Locate the cell with the specified text and output its [x, y] center coordinate. 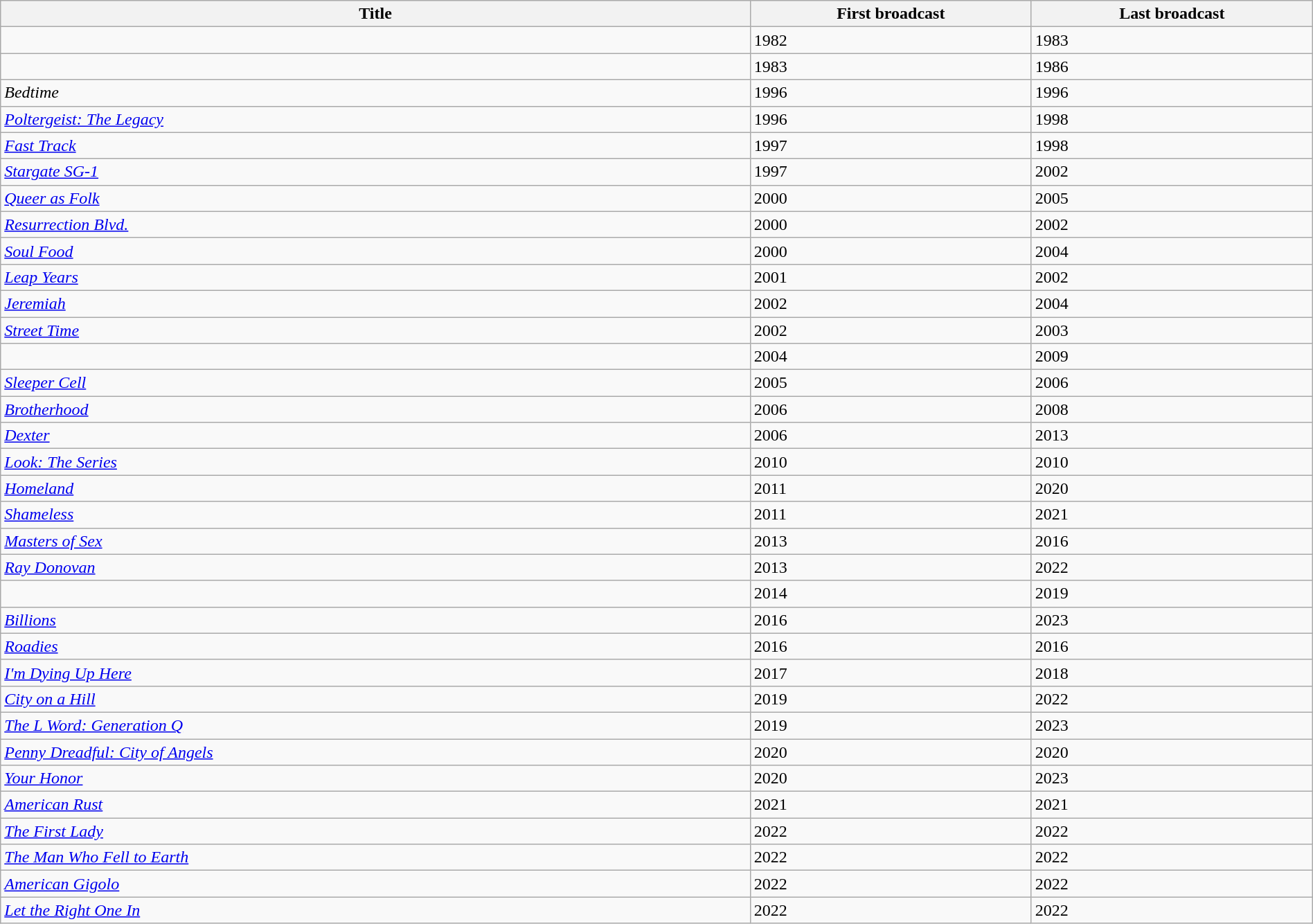
Soul Food [375, 251]
Billions [375, 620]
2009 [1172, 357]
Last broadcast [1172, 14]
I'm Dying Up Here [375, 673]
Jeremiah [375, 303]
Stargate SG-1 [375, 172]
1982 [891, 40]
Ray Donovan [375, 567]
Poltergeist: The Legacy [375, 119]
American Rust [375, 805]
1986 [1172, 66]
Your Honor [375, 779]
Let the Right One In [375, 910]
2014 [891, 594]
2008 [1172, 409]
Sleeper Cell [375, 383]
Queer as Folk [375, 198]
City on a Hill [375, 699]
Shameless [375, 515]
2017 [891, 673]
Bedtime [375, 93]
The Man Who Fell to Earth [375, 858]
Street Time [375, 330]
Resurrection Blvd. [375, 224]
American Gigolo [375, 884]
Roadies [375, 646]
Fast Track [375, 145]
Brotherhood [375, 409]
2003 [1172, 330]
2018 [1172, 673]
Penny Dreadful: City of Angels [375, 752]
Leap Years [375, 277]
First broadcast [891, 14]
Masters of Sex [375, 541]
Look: The Series [375, 462]
2001 [891, 277]
Homeland [375, 488]
Title [375, 14]
The First Lady [375, 831]
The L Word: Generation Q [375, 725]
Dexter [375, 436]
